Return the (X, Y) coordinate for the center point of the cell that contains the specified text.  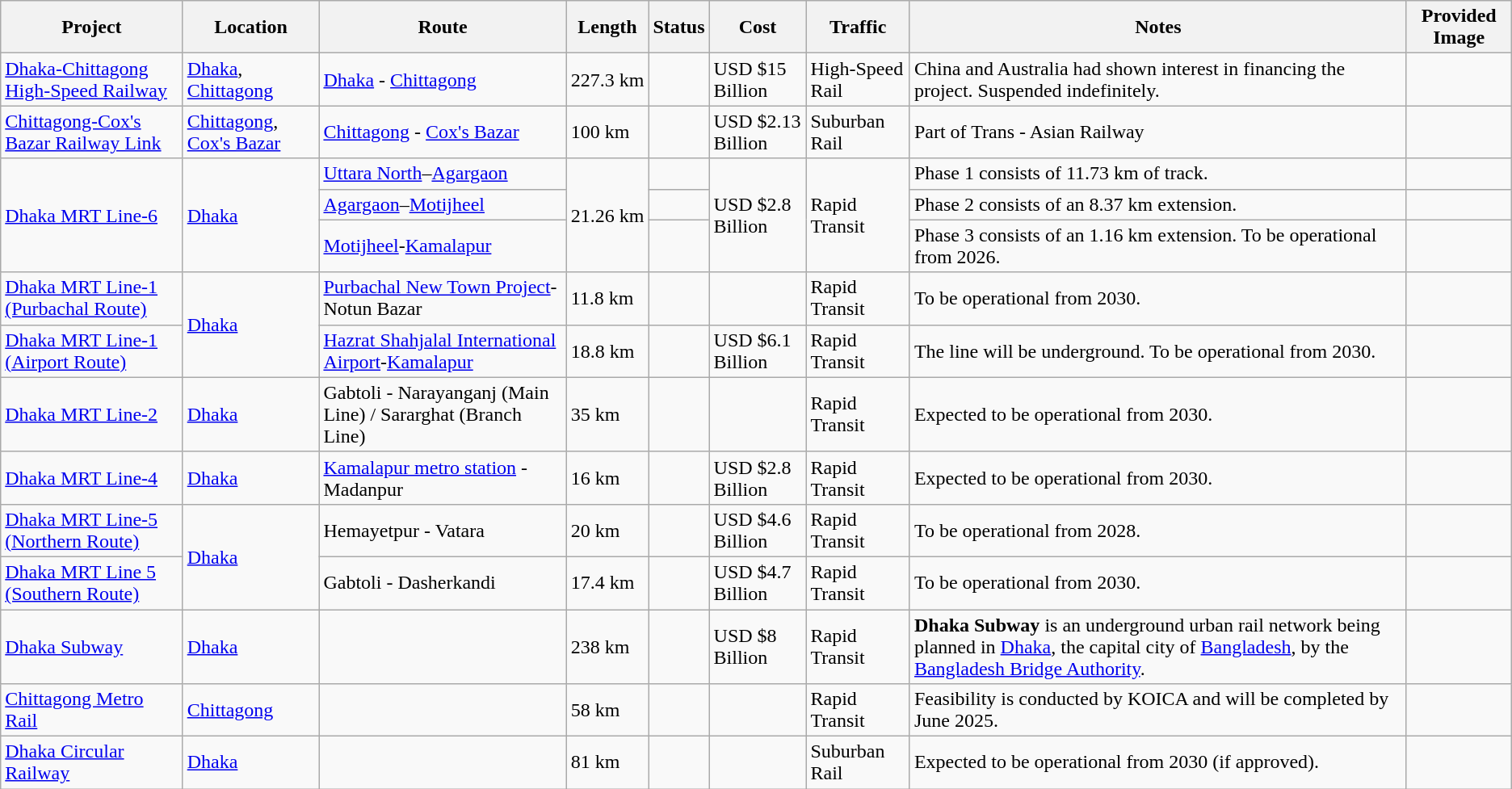
Chittagong, Cox's Bazar (250, 132)
Dhaka Subway is an underground urban rail network being planned in Dhaka, the capital city of Bangladesh, by the Bangladesh Bridge Authority. (1158, 646)
Agargaon–Motijheel (443, 204)
China and Australia had shown interest in financing the project. Suspended indefinitely. (1158, 79)
35 km (607, 414)
Dhaka MRT Line-5 (Northern Route) (92, 530)
Dhaka MRT Line-1 (Airport Route) (92, 350)
Phase 3 consists of an 1.16 km extension. To be operational from 2026. (1158, 246)
100 km (607, 132)
Motijheel-Kamalapur (443, 246)
Project (92, 27)
Feasibility is conducted by KOICA and will be completed by June 2025. (1158, 711)
Location (250, 27)
USD $15 Billion (758, 79)
17.4 km (607, 583)
USD $8 Billion (758, 646)
Uttara North–Agargaon (443, 174)
Dhaka, Chittagong (250, 79)
Hemayetpur - Vatara (443, 530)
Traffic (858, 27)
Chittagong-Cox's Bazar Railway Link (92, 132)
Chittagong - Cox's Bazar (443, 132)
21.26 km (607, 215)
11.8 km (607, 299)
Status (678, 27)
Chittagong (250, 711)
20 km (607, 530)
18.8 km (607, 350)
Length (607, 27)
To be operational from 2028. (1158, 530)
Purbachal New Town Project- Notun Bazar (443, 299)
Phase 2 consists of an 8.37 km extension. (1158, 204)
Dhaka-Chittagong High-Speed Railway (92, 79)
Provided Image (1459, 27)
Dhaka MRT Line 5 (Southern Route) (92, 583)
USD $4.6 Billion (758, 530)
High-Speed Rail (858, 79)
Dhaka MRT Line-6 (92, 215)
The line will be underground. To be operational from 2030. (1158, 350)
USD $6.1 Billion (758, 350)
227.3 km (607, 79)
Dhaka MRT Line-1 (Purbachal Route) (92, 299)
USD $4.7 Billion (758, 583)
Dhaka MRT Line-4 (92, 478)
Gabtoli - Narayanganj (Main Line) / Sararghat (Branch Line) (443, 414)
Route (443, 27)
USD $2.13 Billion (758, 132)
Gabtoli - Dasherkandi (443, 583)
Kamalapur metro station - Madanpur (443, 478)
Chittagong Metro Rail (92, 711)
58 km (607, 711)
Dhaka MRT Line-2 (92, 414)
Notes (1158, 27)
238 km (607, 646)
Dhaka Subway (92, 646)
Phase 1 consists of 11.73 km of track. (1158, 174)
Cost (758, 27)
Expected to be operational from 2030 (if approved). (1158, 762)
81 km (607, 762)
Dhaka Circular Railway (92, 762)
Hazrat Shahjalal International Airport-Kamalapur (443, 350)
Part of Trans - Asian Railway (1158, 132)
Dhaka - Chittagong (443, 79)
16 km (607, 478)
